Output the [X, Y] coordinate of the center of the cell containing the given text.  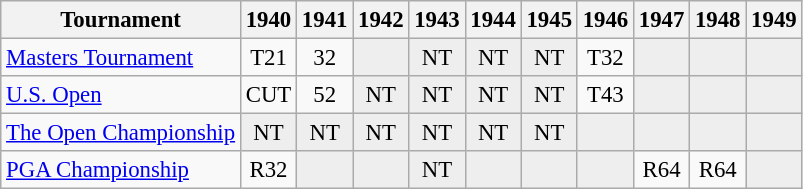
1943 [437, 20]
1940 [268, 20]
1944 [493, 20]
The Open Championship [121, 133]
1942 [381, 20]
32 [325, 58]
1941 [325, 20]
T43 [605, 95]
1948 [718, 20]
Masters Tournament [121, 58]
T32 [605, 58]
1949 [774, 20]
Tournament [121, 20]
1947 [661, 20]
PGA Championship [121, 170]
T21 [268, 58]
R32 [268, 170]
52 [325, 95]
CUT [268, 95]
1945 [549, 20]
1946 [605, 20]
U.S. Open [121, 95]
